Capture the cell that displays the provided text and extract its (X, Y) central coordinate. 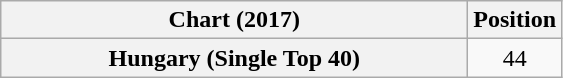
Hungary (Single Top 40) (234, 58)
Chart (2017) (234, 20)
44 (515, 58)
Position (515, 20)
